Detect which cell encompasses the target text, then output its [x, y] center coordinate. 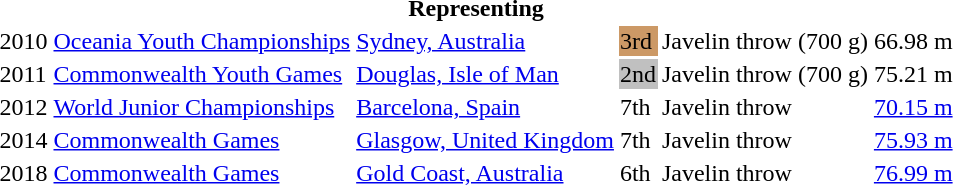
Commonwealth Youth Games [202, 74]
Oceania Youth Championships [202, 41]
Glasgow, United Kingdom [486, 140]
Sydney, Australia [486, 41]
Barcelona, Spain [486, 107]
Commonwealth Games [202, 140]
World Junior Championships [202, 107]
2nd [638, 74]
Douglas, Isle of Man [486, 74]
3rd [638, 41]
